Identify which cell holds the provided text, then report its (X, Y) central coordinate. 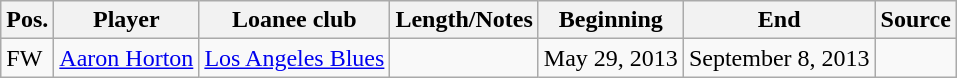
Aaron Horton (126, 58)
End (779, 20)
Los Angeles Blues (294, 58)
May 29, 2013 (610, 58)
Beginning (610, 20)
Loanee club (294, 20)
Length/Notes (464, 20)
FW (28, 58)
Source (916, 20)
Player (126, 20)
Pos. (28, 20)
September 8, 2013 (779, 58)
